Return (x, y) of the center of cell containing provided text 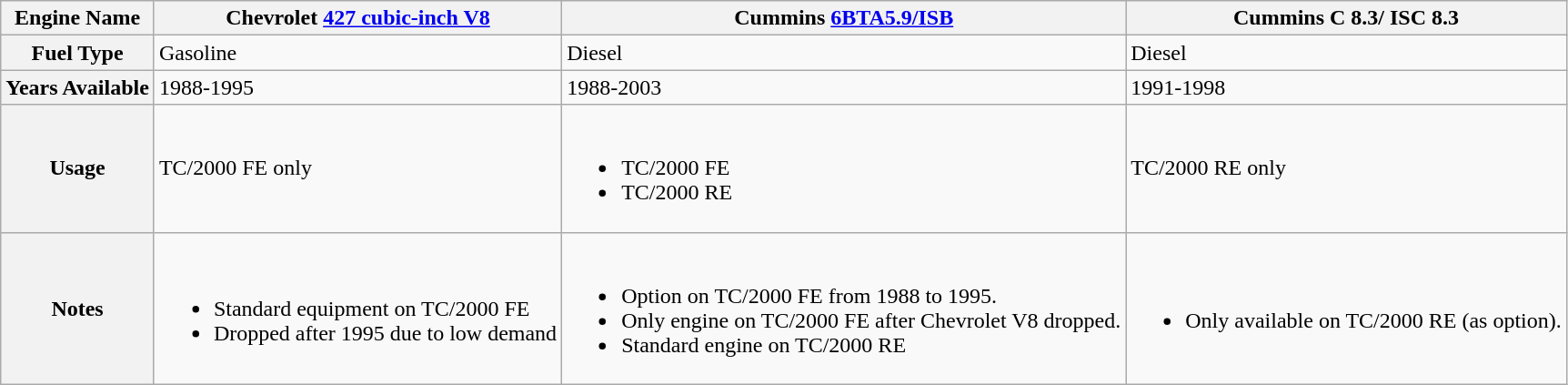
Usage (78, 168)
1991-1998 (1346, 87)
Cummins 6BTA5.9/ISB (844, 18)
Years Available (78, 87)
1988-2003 (844, 87)
TC/2000 FETC/2000 RE (844, 168)
Fuel Type (78, 53)
TC/2000 FE only (357, 168)
Gasoline (357, 53)
1988-1995 (357, 87)
Engine Name (78, 18)
Standard equipment on TC/2000 FEDropped after 1995 due to low demand (357, 308)
TC/2000 RE only (1346, 168)
Notes (78, 308)
Option on TC/2000 FE from 1988 to 1995.Only engine on TC/2000 FE after Chevrolet V8 dropped.Standard engine on TC/2000 RE (844, 308)
Only available on TC/2000 RE (as option). (1346, 308)
Chevrolet 427 cubic-inch V8 (357, 18)
Cummins C 8.3/ ISC 8.3 (1346, 18)
